Return [x, y] of the center of cell containing provided text 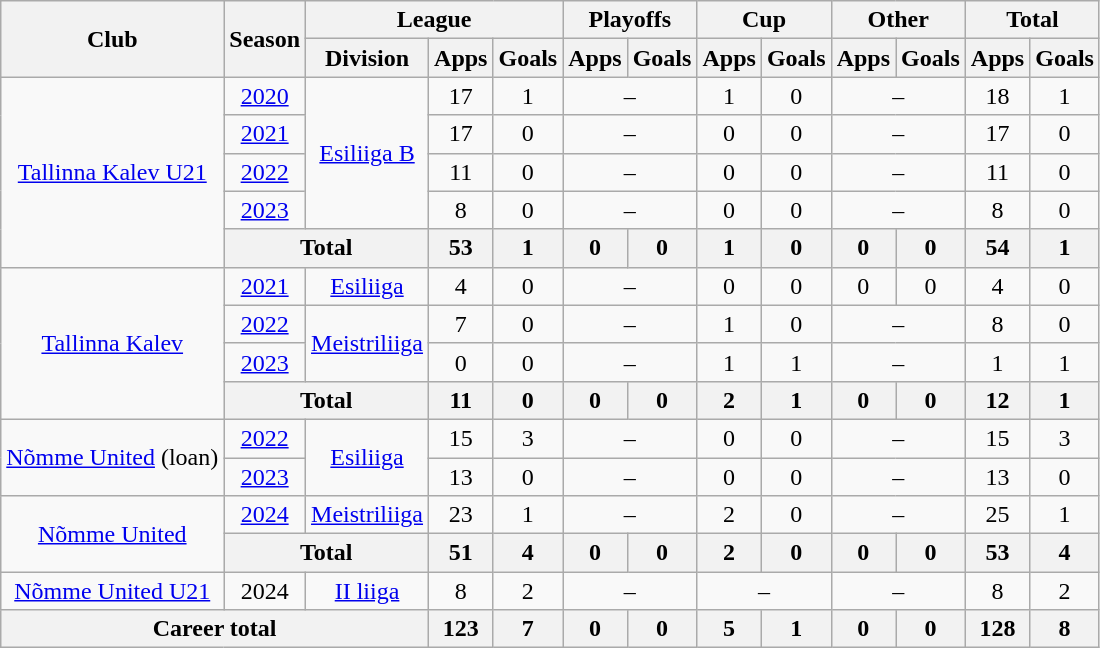
Career total [215, 629]
Cup [764, 20]
23 [461, 515]
Esiliiga B [368, 153]
128 [997, 629]
12 [997, 400]
25 [997, 515]
League [434, 20]
II liiga [368, 591]
Tallinna Kalev [112, 343]
Club [112, 39]
18 [997, 96]
Nõmme United U21 [112, 591]
Nõmme United [112, 534]
Tallinna Kalev U21 [112, 172]
54 [997, 248]
Nõmme United (loan) [112, 457]
123 [461, 629]
Season [265, 39]
5 [729, 629]
2020 [265, 96]
Playoffs [630, 20]
Division [368, 58]
51 [461, 553]
Other [898, 20]
